Scan for the cell matching the given text and deliver its [x, y] coordinate at center. 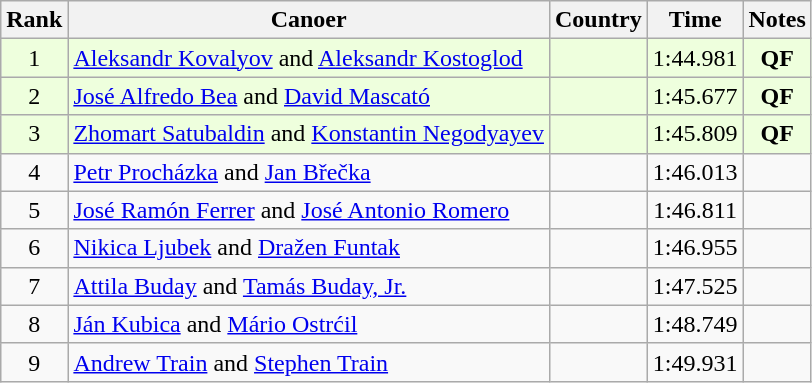
José Alfredo Bea and David Mascató [309, 96]
1:46.955 [695, 248]
1:49.931 [695, 362]
Andrew Train and Stephen Train [309, 362]
2 [34, 96]
Petr Procházka and Jan Břečka [309, 172]
8 [34, 324]
5 [34, 210]
1:47.525 [695, 286]
1:45.677 [695, 96]
1:46.013 [695, 172]
1 [34, 58]
Attila Buday and Tamás Buday, Jr. [309, 286]
1:46.811 [695, 210]
1:44.981 [695, 58]
6 [34, 248]
1:48.749 [695, 324]
Zhomart Satubaldin and Konstantin Negodyayev [309, 134]
Canoer [309, 20]
Time [695, 20]
Country [598, 20]
3 [34, 134]
Nikica Ljubek and Dražen Funtak [309, 248]
Ján Kubica and Mário Ostrćil [309, 324]
Aleksandr Kovalyov and Aleksandr Kostoglod [309, 58]
José Ramón Ferrer and José Antonio Romero [309, 210]
4 [34, 172]
9 [34, 362]
Notes [777, 20]
1:45.809 [695, 134]
7 [34, 286]
Rank [34, 20]
